Provide the [X, Y] coordinate of the cell's center where the given text is located.  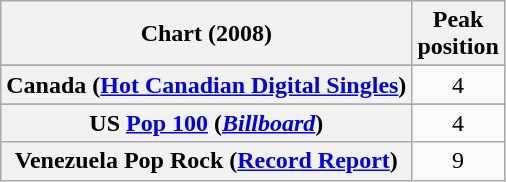
9 [458, 161]
Chart (2008) [206, 34]
Venezuela Pop Rock (Record Report) [206, 161]
Peakposition [458, 34]
Canada (Hot Canadian Digital Singles) [206, 85]
US Pop 100 (Billboard) [206, 123]
